From the cell containing the given text, extract its center point as [X, Y] coordinate. 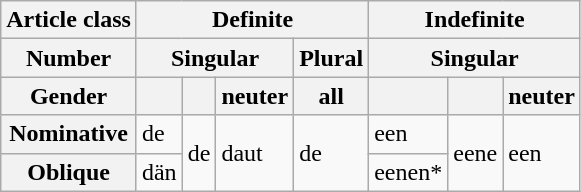
Nominative [69, 134]
Number [69, 58]
Indefinite [475, 20]
eene [476, 153]
Article class [69, 20]
all [332, 96]
Definite [252, 20]
Gender [69, 96]
dän [159, 172]
eenen* [408, 172]
Plural [332, 58]
daut [255, 153]
Oblique [69, 172]
